Return (X, Y) of the center of cell containing provided text 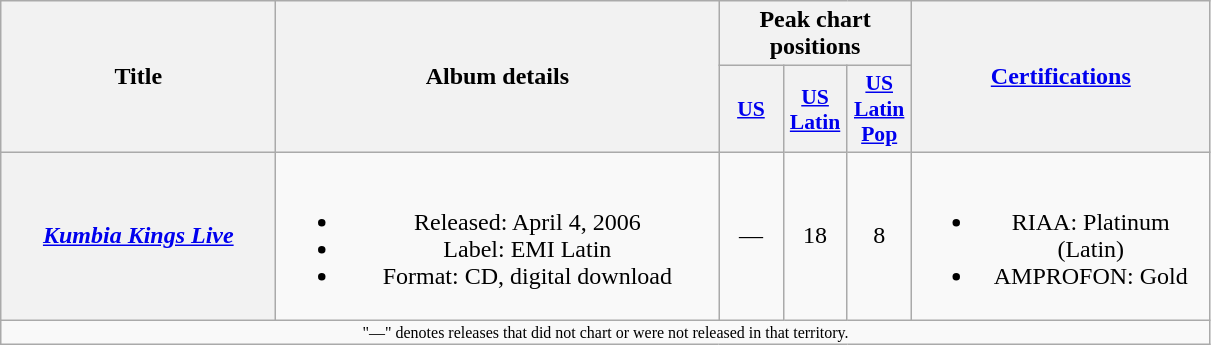
8 (879, 236)
Album details (498, 77)
Released: April 4, 2006Label: EMI LatinFormat: CD, digital download (498, 236)
Certifications (1060, 77)
18 (815, 236)
US Latin Pop (879, 110)
RIAA: Platinum (Latin)AMPROFON: Gold (1060, 236)
Peak chart positions (815, 34)
"—" denotes releases that did not chart or were not released in that territory. (606, 332)
— (751, 236)
US (751, 110)
Kumbia Kings Live (138, 236)
Title (138, 77)
US Latin (815, 110)
